Determine the (X, Y) coordinate at the center of the cell enclosing the given text.  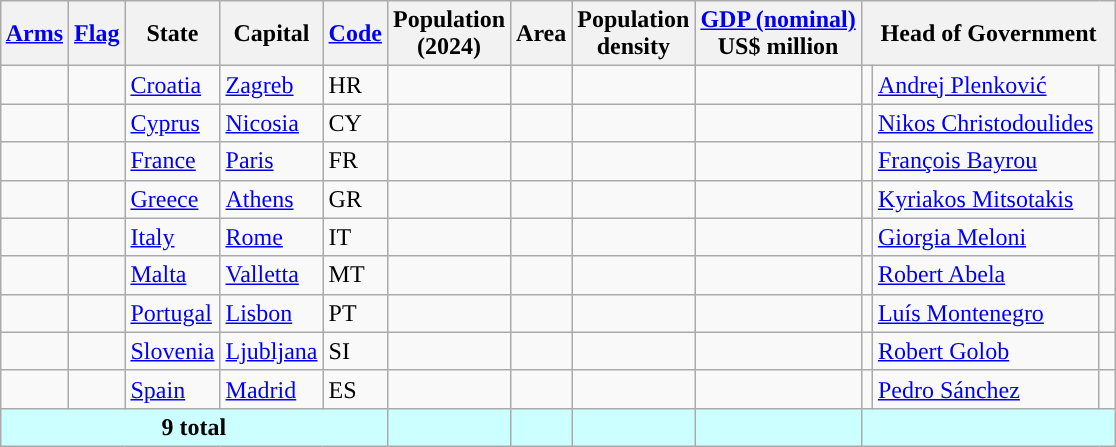
Cyprus (172, 123)
IT (355, 237)
Paris (272, 161)
Nicosia (272, 123)
Spain (172, 389)
Madrid (272, 389)
Kyriakos Mitsotakis (985, 199)
Robert Abela (985, 275)
Nikos Christodoulides (985, 123)
Flag (97, 34)
Italy (172, 237)
Lisbon (272, 313)
Robert Golob (985, 351)
Population density (634, 34)
Rome (272, 237)
9 total (194, 427)
François Bayrou (985, 161)
Slovenia (172, 351)
MT (355, 275)
State (172, 34)
GR (355, 199)
Portugal (172, 313)
CY (355, 123)
Zagreb (272, 85)
HR (355, 85)
Capital (272, 34)
Population (2024) (448, 34)
Luís Montenegro (985, 313)
PT (355, 313)
Greece (172, 199)
ES (355, 389)
Valletta (272, 275)
Croatia (172, 85)
Head of Government (988, 34)
Malta (172, 275)
Area (542, 34)
SI (355, 351)
Pedro Sánchez (985, 389)
FR (355, 161)
GDP (nominal)US$ million (778, 34)
France (172, 161)
Giorgia Meloni (985, 237)
Athens (272, 199)
Code (355, 34)
Ljubljana (272, 351)
Arms (34, 34)
Andrej Plenković (985, 85)
